Find where the given text appears and provide that cell's center as [X, Y] coordinate. 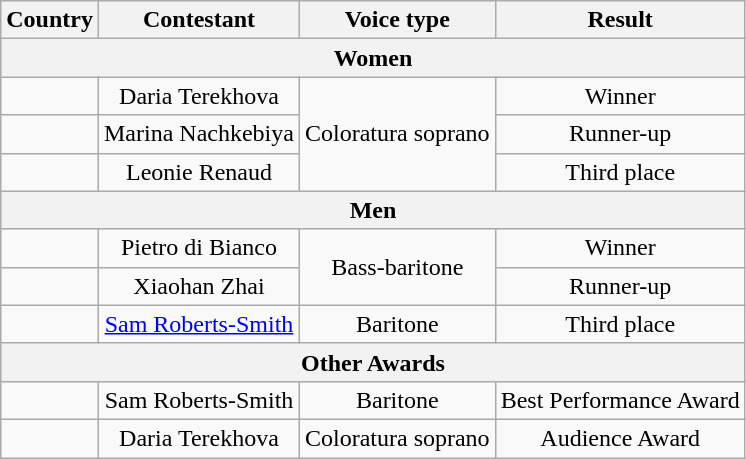
Country [50, 20]
Best Performance Award [620, 400]
Leonie Renaud [198, 172]
Result [620, 20]
Women [374, 58]
Other Awards [374, 362]
Pietro di Bianco [198, 248]
Marina Nachkebiya [198, 134]
Xiaohan Zhai [198, 286]
Contestant [198, 20]
Voice type [397, 20]
Men [374, 210]
Audience Award [620, 438]
Bass-baritone [397, 267]
